Determine the [X, Y] coordinate at the center of the cell enclosing the given text.  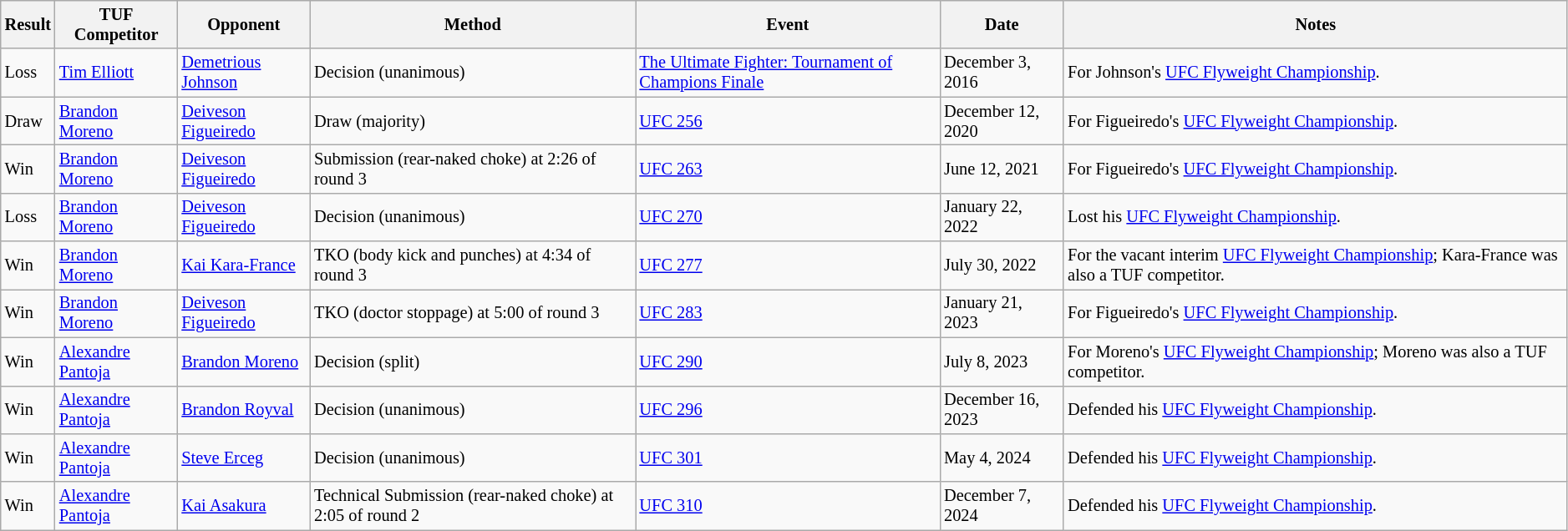
TKO (doctor stoppage) at 5:00 of round 3 [473, 313]
Draw (majority) [473, 121]
Tim Elliott [117, 73]
Result [28, 24]
Kai Kara-France [244, 265]
Date [1002, 24]
July 8, 2023 [1002, 362]
UFC 283 [789, 313]
Decision (split) [473, 362]
Demetrious Johnson [244, 73]
For Johnson's UFC Flyweight Championship. [1315, 73]
UFC 277 [789, 265]
Technical Submission (rear-naked choke) at 2:05 of round 2 [473, 506]
UFC 290 [789, 362]
Draw [28, 121]
Steve Erceg [244, 458]
UFC 301 [789, 458]
December 7, 2024 [1002, 506]
Brandon Royval [244, 410]
The Ultimate Fighter: Tournament of Champions Finale [789, 73]
TUF Competitor [117, 24]
May 4, 2024 [1002, 458]
December 16, 2023 [1002, 410]
Event [789, 24]
UFC 256 [789, 121]
January 22, 2022 [1002, 217]
Notes [1315, 24]
June 12, 2021 [1002, 169]
Submission (rear-naked choke) at 2:26 of round 3 [473, 169]
For the vacant interim UFC Flyweight Championship; Kara-France was also a TUF competitor. [1315, 265]
July 30, 2022 [1002, 265]
TKO (body kick and punches) at 4:34 of round 3 [473, 265]
Opponent [244, 24]
UFC 263 [789, 169]
Method [473, 24]
Lost his UFC Flyweight Championship. [1315, 217]
December 3, 2016 [1002, 73]
UFC 296 [789, 410]
UFC 310 [789, 506]
UFC 270 [789, 217]
Kai Asakura [244, 506]
December 12, 2020 [1002, 121]
January 21, 2023 [1002, 313]
For Moreno's UFC Flyweight Championship; Moreno was also a TUF competitor. [1315, 362]
